Identify which cell holds the provided text, then report its (x, y) central coordinate. 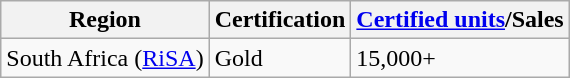
Certified units/Sales (460, 20)
Certification (280, 20)
15,000+ (460, 58)
Gold (280, 58)
South Africa (RiSA) (105, 58)
Region (105, 20)
